Scan for the cell matching the given text and deliver its (X, Y) coordinate at center. 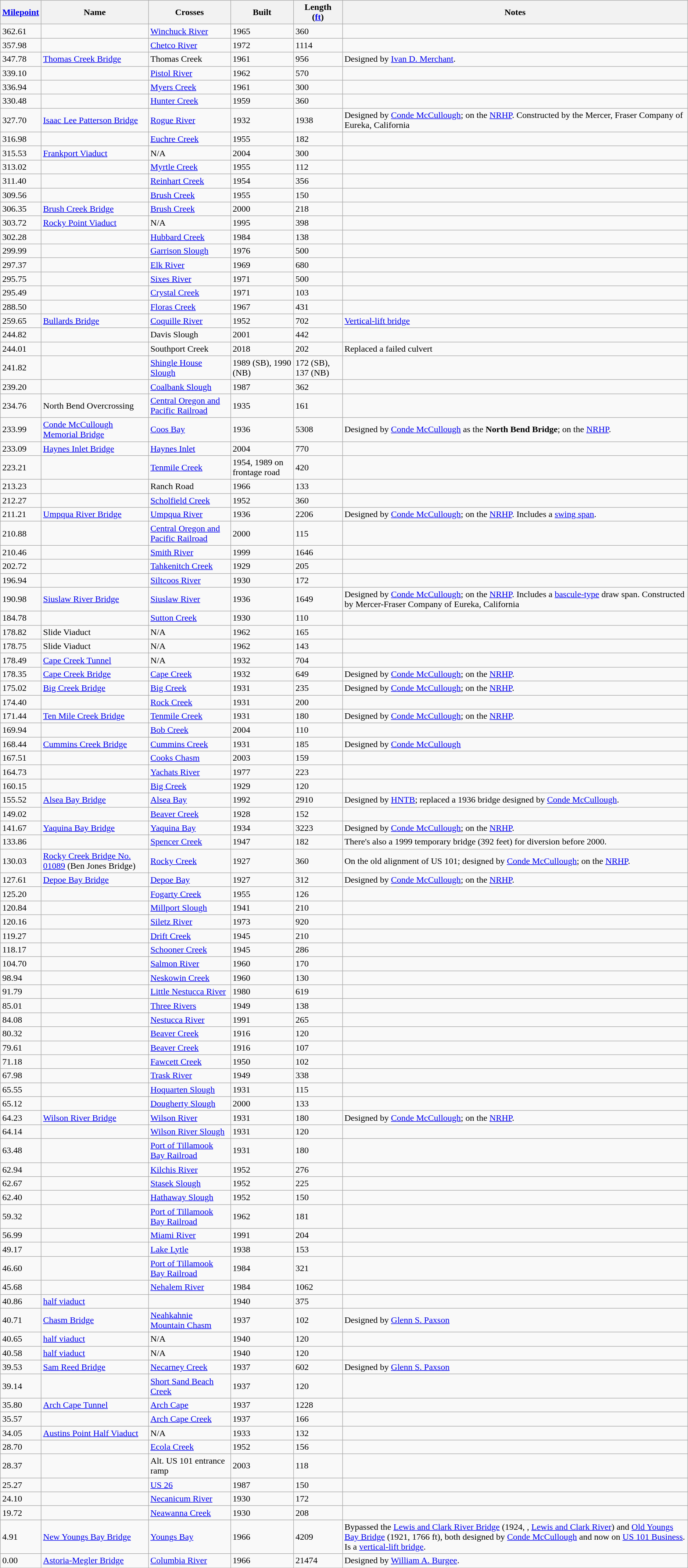
Little Nestucca River (190, 992)
Thomas Creek Bridge (95, 59)
295.75 (21, 279)
Fawcett Creek (190, 1062)
Shingle House Slough (190, 367)
1228 (318, 1405)
327.70 (21, 120)
153 (318, 1249)
338 (318, 1076)
132 (318, 1433)
336.94 (21, 87)
Crosses (190, 12)
1977 (262, 772)
35.57 (21, 1419)
Arch Cape (190, 1405)
339.10 (21, 73)
431 (318, 307)
Fogarty Creek (190, 894)
Cooks Chasm (190, 758)
Designed by Conde McCullough; on the NRHP. Includes a swing span. (515, 514)
1972 (262, 45)
Hubbard Creek (190, 237)
35.80 (21, 1405)
178.35 (21, 674)
Designed by HNTB; replaced a 1936 bridge designed by Conde McCullough. (515, 800)
356 (318, 181)
2910 (318, 800)
Schooner Creek (190, 950)
Siltcoos River (190, 580)
265 (318, 1020)
1989 (SB), 1990 (NB) (262, 367)
2018 (262, 349)
65.55 (21, 1090)
5308 (318, 429)
24.10 (21, 1499)
103 (318, 293)
62.67 (21, 1184)
Pistol River (190, 73)
1934 (262, 828)
223.21 (21, 467)
680 (318, 265)
59.32 (21, 1216)
202.72 (21, 566)
Umpqua River (190, 514)
213.23 (21, 487)
71.18 (21, 1062)
619 (318, 992)
Scholfield Creek (190, 500)
1965 (262, 31)
1649 (318, 599)
Neawanna Creek (190, 1513)
161 (318, 406)
Drift Creek (190, 936)
181 (318, 1216)
Winchuck River (190, 31)
Designed by Conde McCullough (515, 744)
244.01 (21, 349)
Salmon River (190, 964)
Southport Creek (190, 349)
84.08 (21, 1020)
225 (318, 1184)
420 (318, 467)
Replaced a failed culvert (515, 349)
Thomas Creek (190, 59)
Hathaway Slough (190, 1198)
184.78 (21, 618)
288.50 (21, 307)
64.14 (21, 1131)
Conde McCullough Memorial Bridge (95, 429)
40.65 (21, 1339)
Davis Slough (190, 335)
Frankport Viaduct (95, 153)
Designed by William A. Burgee. (515, 1561)
67.98 (21, 1076)
1933 (262, 1433)
Alt. US 101 entrance ramp (190, 1466)
190.98 (21, 599)
Designed by Ivan D. Merchant. (515, 59)
130.03 (21, 861)
Chetco River (190, 45)
Lake Lytle (190, 1249)
315.53 (21, 153)
40.71 (21, 1320)
442 (318, 335)
Crystal Creek (190, 293)
1062 (318, 1287)
118 (318, 1466)
295.49 (21, 293)
25.27 (21, 1485)
174.40 (21, 702)
1995 (262, 223)
New Youngs Bay Bridge (95, 1537)
166 (318, 1419)
570 (318, 73)
170 (318, 964)
204 (318, 1235)
312 (318, 880)
Ranch Road (190, 487)
85.01 (21, 1006)
104.70 (21, 964)
235 (318, 688)
234.76 (21, 406)
649 (318, 674)
602 (318, 1367)
297.37 (21, 265)
21474 (318, 1561)
Ecola Creek (190, 1447)
Siuslaw River (190, 599)
1992 (262, 800)
Yaquina Bay Bridge (95, 828)
149.02 (21, 814)
Chasm Bridge (95, 1320)
Tahkenitch Creek (190, 566)
1976 (262, 251)
244.82 (21, 335)
65.12 (21, 1104)
2206 (318, 514)
Austins Point Half Viaduct (95, 1433)
Nestucca River (190, 1020)
Cape Creek (190, 674)
1941 (262, 908)
39.14 (21, 1386)
125.20 (21, 894)
133.86 (21, 842)
Euchre Creek (190, 139)
Haynes Inlet Bridge (95, 449)
Rogue River (190, 120)
1947 (262, 842)
56.99 (21, 1235)
Designed by Conde McCullough as the North Bend Bridge; on the NRHP. (515, 429)
233.99 (21, 429)
Name (95, 12)
Sam Reed Bridge (95, 1367)
Yaquina Bay (190, 828)
Depoe Bay (190, 880)
211.21 (21, 514)
233.09 (21, 449)
Siletz River (190, 922)
62.40 (21, 1198)
241.82 (21, 367)
1950 (262, 1062)
169.94 (21, 730)
321 (318, 1269)
Brush Creek Bridge (95, 209)
185 (318, 744)
2001 (262, 335)
39.53 (21, 1367)
Isaac Lee Patterson Bridge (95, 120)
Designed by Conde McCullough; on the NRHP. Constructed by the Mercer, Fraser Company of Eureka, California (515, 120)
205 (318, 566)
309.56 (21, 195)
Three Rivers (190, 1006)
Vertical-lift bridge (515, 321)
Columbia River (190, 1561)
Bullards Bridge (95, 321)
357.98 (21, 45)
Elk River (190, 265)
141.67 (21, 828)
Short Sand Beach Creek (190, 1386)
107 (318, 1048)
Stasek Slough (190, 1184)
302.28 (21, 237)
171.44 (21, 716)
168.44 (21, 744)
49.17 (21, 1249)
1969 (262, 265)
40.86 (21, 1301)
130 (318, 978)
Umpqua River Bridge (95, 514)
306.35 (21, 209)
Wilson River Bridge (95, 1117)
Smith River (190, 552)
127.61 (21, 880)
152 (318, 814)
1973 (262, 922)
299.99 (21, 251)
178.75 (21, 646)
45.68 (21, 1287)
1928 (262, 814)
Necarney Creek (190, 1367)
1935 (262, 406)
Rocky Creek Bridge No. 01089 (Ben Jones Bridge) (95, 861)
28.70 (21, 1447)
208 (318, 1513)
Alsea Bay (190, 800)
On the old alignment of US 101; designed by Conde McCullough; on the NRHP. (515, 861)
Myers Creek (190, 87)
Designed by Conde McCullough; on the NRHP. Includes a bascule-type draw span. Constructed by Mercer-Fraser Company of Eureka, California (515, 599)
165 (318, 632)
80.32 (21, 1034)
218 (318, 209)
Ten Mile Creek Bridge (95, 716)
91.79 (21, 992)
Astoria-Megler Bridge (95, 1561)
196.94 (21, 580)
223 (318, 772)
119.27 (21, 936)
There's also a 1999 temporary bridge (392 feet) for diversion before 2000. (515, 842)
1980 (262, 992)
79.61 (21, 1048)
172 (SB), 137 (NB) (318, 367)
Cummins Creek (190, 744)
Myrtle Creek (190, 167)
Big Creek Bridge (95, 688)
155.52 (21, 800)
Wilson River Slough (190, 1131)
156 (318, 1447)
Length(ft) (318, 12)
40.58 (21, 1353)
120.84 (21, 908)
160.15 (21, 786)
0.00 (21, 1561)
311.40 (21, 181)
Hoquarten Slough (190, 1090)
Necanicum River (190, 1499)
28.37 (21, 1466)
362 (318, 387)
Built (262, 12)
Cummins Creek Bridge (95, 744)
120.16 (21, 922)
Siuslaw River Bridge (95, 599)
143 (318, 646)
4.91 (21, 1537)
175.02 (21, 688)
112 (318, 167)
Milepoint (21, 12)
Youngs Bay (190, 1537)
4209 (318, 1537)
Coalbank Slough (190, 387)
63.48 (21, 1150)
330.48 (21, 101)
259.65 (21, 321)
62.94 (21, 1170)
303.72 (21, 223)
210.88 (21, 534)
3223 (318, 828)
347.78 (21, 59)
Rock Creek (190, 702)
362.61 (21, 31)
Trask River (190, 1076)
286 (318, 950)
1999 (262, 552)
Neahkahnie Mountain Chasm (190, 1320)
126 (318, 894)
770 (318, 449)
US 26 (190, 1485)
375 (318, 1301)
Bob Creek (190, 730)
956 (318, 59)
Cape Creek Tunnel (95, 660)
702 (318, 321)
Nehalem River (190, 1287)
167.51 (21, 758)
178.82 (21, 632)
Yachats River (190, 772)
Sutton Creek (190, 618)
Coos Bay (190, 429)
Spencer Creek (190, 842)
178.49 (21, 660)
Millport Slough (190, 908)
159 (318, 758)
164.73 (21, 772)
Neskowin Creek (190, 978)
Reinhart Creek (190, 181)
Sixes River (190, 279)
Haynes Inlet (190, 449)
Dougherty Slough (190, 1104)
Cape Creek Bridge (95, 674)
Miami River (190, 1235)
98.94 (21, 978)
920 (318, 922)
Kilchis River (190, 1170)
202 (318, 349)
64.23 (21, 1117)
34.05 (21, 1433)
1967 (262, 307)
276 (318, 1170)
Arch Cape Tunnel (95, 1405)
200 (318, 702)
1114 (318, 45)
Garrison Slough (190, 251)
313.02 (21, 167)
Wilson River (190, 1117)
Depoe Bay Bridge (95, 880)
1646 (318, 552)
239.20 (21, 387)
Rocky Point Viaduct (95, 223)
212.27 (21, 500)
1954 (262, 181)
1959 (262, 101)
Floras Creek (190, 307)
316.98 (21, 139)
118.17 (21, 950)
Rocky Creek (190, 861)
704 (318, 660)
Coquille River (190, 321)
North Bend Overcrossing (95, 406)
1954, 1989 on frontage road (262, 467)
Notes (515, 12)
Hunter Creek (190, 101)
Arch Cape Creek (190, 1419)
398 (318, 223)
19.72 (21, 1513)
210.46 (21, 552)
Alsea Bay Bridge (95, 800)
46.60 (21, 1269)
